Return the [x, y] coordinate for the center point of the cell that contains the specified text.  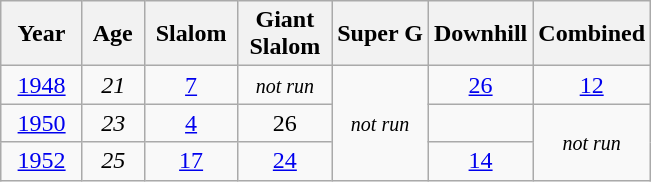
Giant Slalom [285, 34]
Age [113, 34]
23 [113, 123]
Year [42, 34]
17 [191, 161]
14 [480, 161]
Downhill [480, 34]
21 [113, 85]
12 [592, 85]
1952 [42, 161]
Super G [380, 34]
25 [113, 161]
Slalom [191, 34]
1950 [42, 123]
1948 [42, 85]
Combined [592, 34]
24 [285, 161]
7 [191, 85]
4 [191, 123]
